Find where the given text appears and provide that cell's center as [X, Y] coordinate. 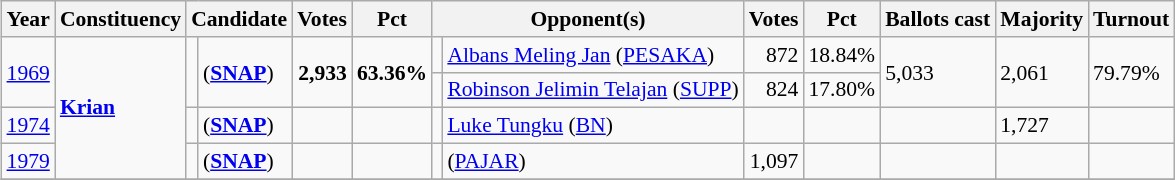
Majority [1042, 19]
5,033 [938, 72]
1,097 [774, 161]
Candidate [239, 19]
2,061 [1042, 72]
Luke Tungku (BN) [592, 126]
Turnout [1131, 19]
(PAJAR) [592, 161]
18.84% [842, 54]
1974 [28, 126]
1979 [28, 161]
Constituency [120, 19]
2,933 [322, 72]
Krian [120, 107]
1,727 [1042, 126]
Albans Meling Jan (PESAKA) [592, 54]
824 [774, 90]
Year [28, 19]
Ballots cast [938, 19]
17.80% [842, 90]
Robinson Jelimin Telajan (SUPP) [592, 90]
872 [774, 54]
63.36% [392, 72]
1969 [28, 72]
Opponent(s) [588, 19]
79.79% [1131, 72]
